Output the (x, y) coordinate of the center of the cell containing the given text.  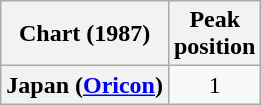
Peakposition (214, 34)
1 (214, 85)
Chart (1987) (85, 34)
Japan (Oricon) (85, 85)
